Locate the cell with the specified text and output its [x, y] center coordinate. 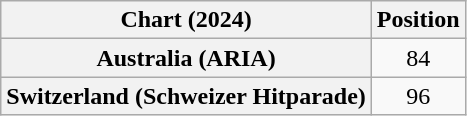
84 [418, 58]
Position [418, 20]
Chart (2024) [186, 20]
Australia (ARIA) [186, 58]
96 [418, 96]
Switzerland (Schweizer Hitparade) [186, 96]
